From the cell containing the given text, extract its center point as [X, Y] coordinate. 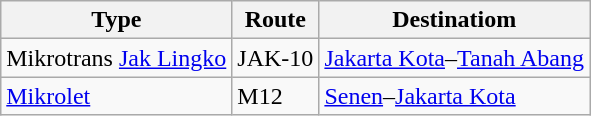
JAK-10 [276, 58]
Route [276, 20]
Jakarta Kota–Tanah Abang [454, 58]
Senen–Jakarta Kota [454, 96]
M12 [276, 96]
Mikrotrans Jak Lingko [116, 58]
Mikrolet [116, 96]
Destinatiom [454, 20]
Type [116, 20]
